Locate the cell with the specified text and output its (x, y) center coordinate. 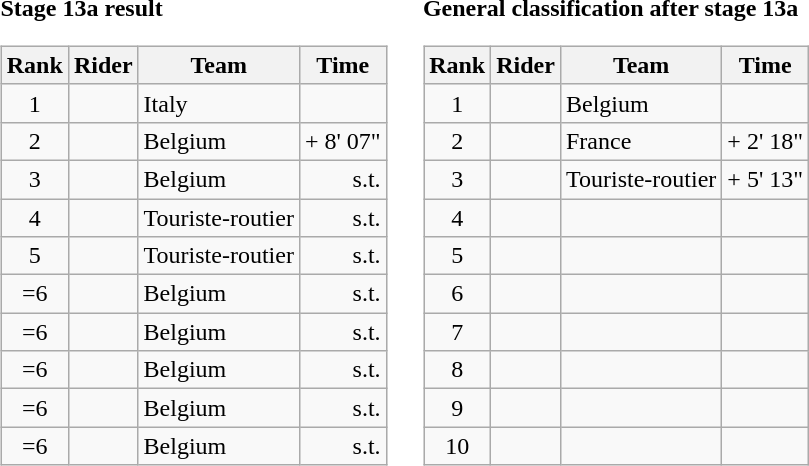
7 (458, 332)
6 (458, 294)
+ 5' 13" (766, 179)
10 (458, 446)
9 (458, 408)
+ 2' 18" (766, 141)
8 (458, 370)
Italy (218, 103)
France (640, 141)
+ 8' 07" (342, 141)
